Capture the cell that displays the provided text and extract its [x, y] central coordinate. 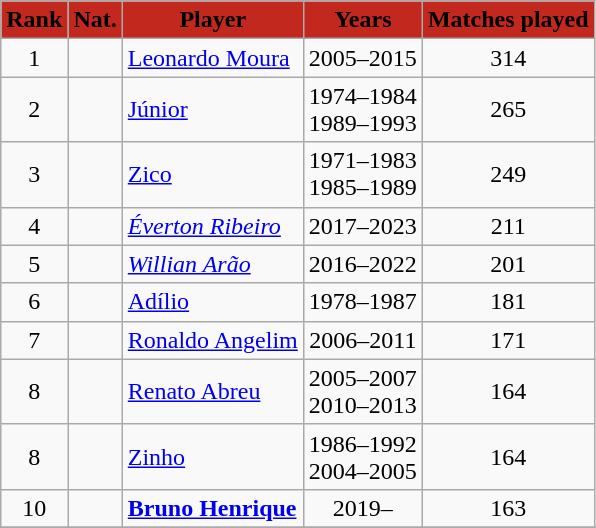
Júnior [212, 110]
181 [508, 302]
163 [508, 508]
Leonardo Moura [212, 58]
Rank [34, 20]
Adílio [212, 302]
1971–19831985–1989 [362, 174]
2006–2011 [362, 340]
1974–19841989–1993 [362, 110]
7 [34, 340]
Willian Arão [212, 264]
Nat. [95, 20]
2016–2022 [362, 264]
Bruno Henrique [212, 508]
2 [34, 110]
Zico [212, 174]
Player [212, 20]
6 [34, 302]
171 [508, 340]
Ronaldo Angelim [212, 340]
1 [34, 58]
2017–2023 [362, 226]
4 [34, 226]
265 [508, 110]
5 [34, 264]
10 [34, 508]
Éverton Ribeiro [212, 226]
249 [508, 174]
1978–1987 [362, 302]
3 [34, 174]
314 [508, 58]
Renato Abreu [212, 392]
201 [508, 264]
1986–19922004–2005 [362, 456]
Years [362, 20]
Matches played [508, 20]
2005–2015 [362, 58]
2005–20072010–2013 [362, 392]
2019– [362, 508]
Zinho [212, 456]
211 [508, 226]
